Find where the given text appears and provide that cell's center as [X, Y] coordinate. 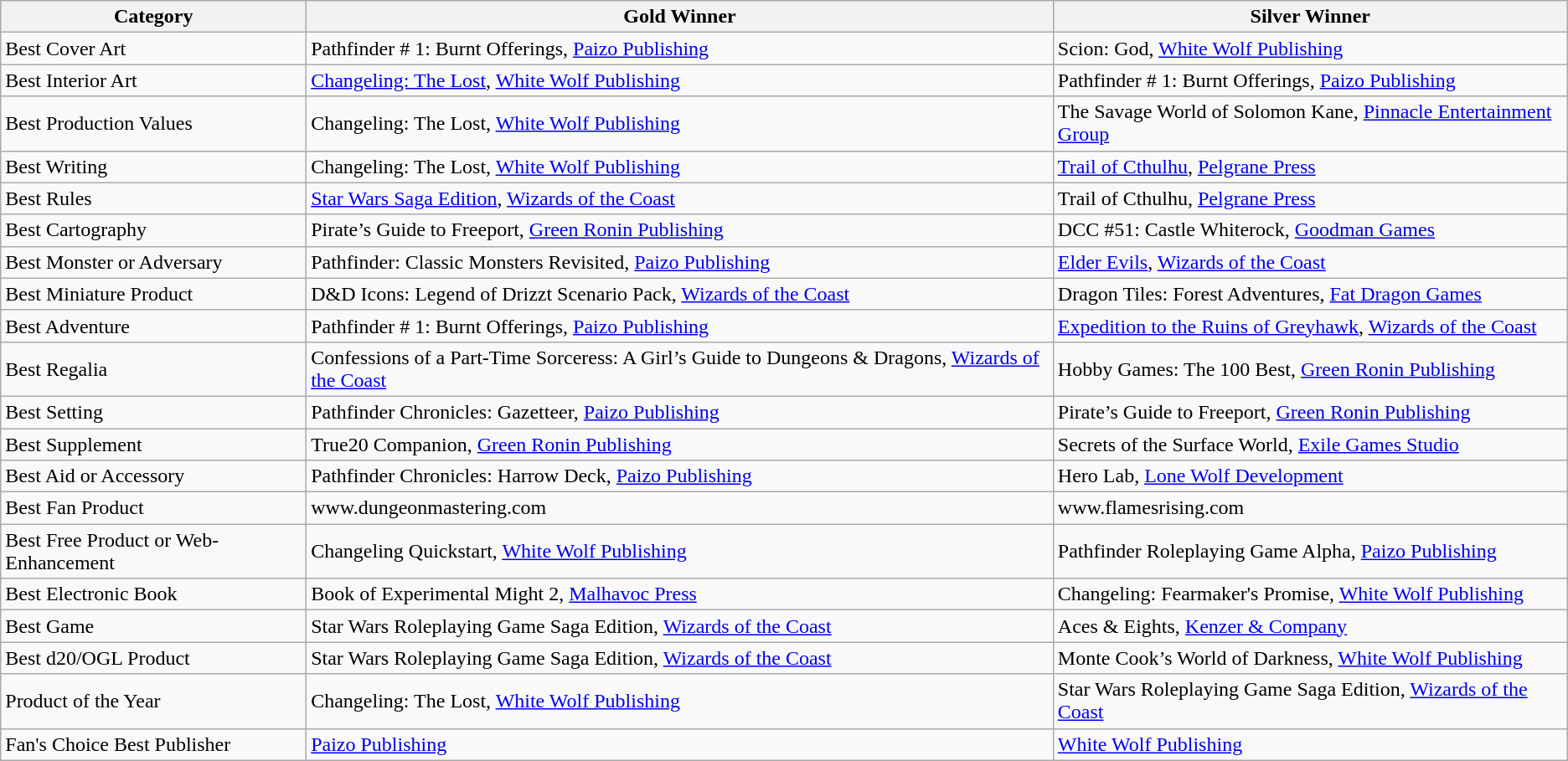
Best Fan Product [154, 508]
Best Game [154, 626]
Best Setting [154, 412]
Monte Cook’s World of Darkness, White Wolf Publishing [1310, 658]
www.flamesrising.com [1310, 508]
Pathfinder Roleplaying Game Alpha, Paizo Publishing [1310, 551]
Aces & Eights, Kenzer & Company [1310, 626]
www.dungeonmastering.com [680, 508]
Best Electronic Book [154, 594]
Book of Experimental Might 2, Malhavoc Press [680, 594]
Best Writing [154, 167]
Best Supplement [154, 445]
Paizo Publishing [680, 744]
Product of the Year [154, 702]
Scion: God, White Wolf Publishing [1310, 49]
Star Wars Saga Edition, Wizards of the Coast [680, 198]
D&D Icons: Legend of Drizzt Scenario Pack, Wizards of the Coast [680, 294]
Best Interior Art [154, 80]
Pathfinder Chronicles: Harrow Deck, Paizo Publishing [680, 476]
Silver Winner [1310, 17]
Changeling: Fearmaker's Promise, White Wolf Publishing [1310, 594]
Best Monster or Adversary [154, 262]
Best Production Values [154, 124]
Best Rules [154, 198]
Secrets of the Surface World, Exile Games Studio [1310, 445]
True20 Companion, Green Ronin Publishing [680, 445]
Best Cartography [154, 230]
The Savage World of Solomon Kane, Pinnacle Entertainment Group [1310, 124]
Hero Lab, Lone Wolf Development [1310, 476]
Pathfinder: Classic Monsters Revisited, Paizo Publishing [680, 262]
Hobby Games: The 100 Best, Green Ronin Publishing [1310, 368]
Category [154, 17]
Best Aid or Accessory [154, 476]
Best Adventure [154, 326]
Elder Evils, Wizards of the Coast [1310, 262]
Best Cover Art [154, 49]
Best d20/OGL Product [154, 658]
Gold Winner [680, 17]
DCC #51: Castle Whiterock, Goodman Games [1310, 230]
Confessions of a Part-Time Sorceress: A Girl’s Guide to Dungeons & Dragons, Wizards of the Coast [680, 368]
Fan's Choice Best Publisher [154, 744]
Best Regalia [154, 368]
Expedition to the Ruins of Greyhawk, Wizards of the Coast [1310, 326]
Dragon Tiles: Forest Adventures, Fat Dragon Games [1310, 294]
Pathfinder Chronicles: Gazetteer, Paizo Publishing [680, 412]
Best Miniature Product [154, 294]
White Wolf Publishing [1310, 744]
Best Free Product or Web-Enhancement [154, 551]
Changeling Quickstart, White Wolf Publishing [680, 551]
